Detect which cell encompasses the target text, then output its (X, Y) center coordinate. 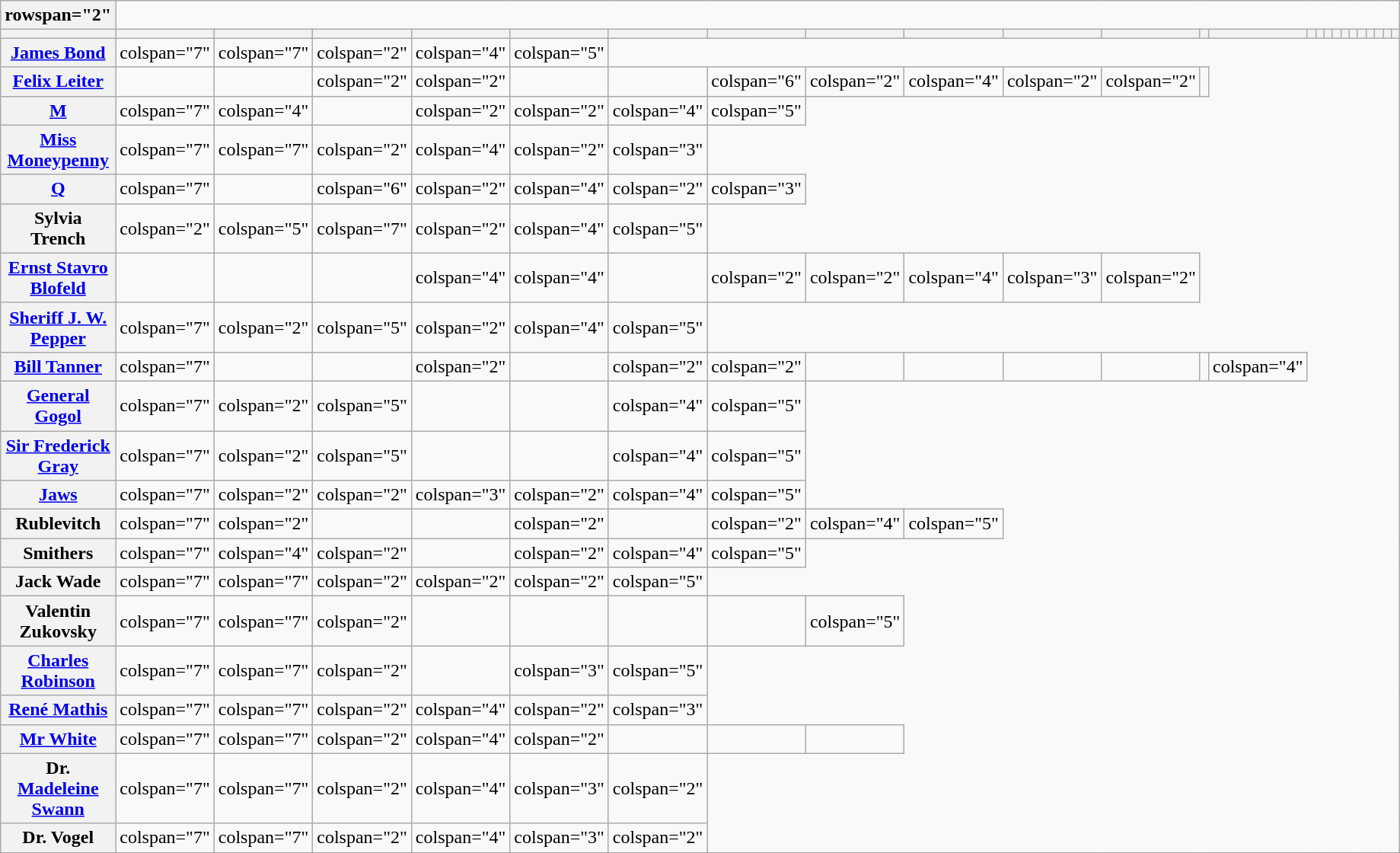
Dr. Vogel (58, 838)
Bill Tanner (58, 366)
René Mathis (58, 710)
M (58, 110)
Felix Leiter (58, 81)
Miss Moneypenny (58, 149)
Smithers (58, 553)
Rublevitch (58, 524)
Mr White (58, 739)
Q (58, 189)
Dr. Madeleine Swann (58, 788)
Charles Robinson (58, 670)
Sylvia Trench (58, 228)
rowspan="2" (58, 15)
Sheriff J. W. Pepper (58, 327)
Sir Frederick Gray (58, 455)
Jaws (58, 495)
Jack Wade (58, 582)
Valentin Zukovsky (58, 621)
James Bond (58, 53)
Ernst Stavro Blofeld (58, 277)
General Gogol (58, 405)
